Find where the given text appears and provide that cell's center as [X, Y] coordinate. 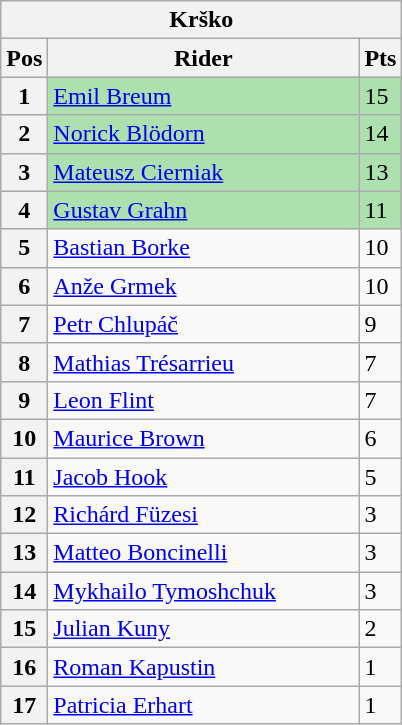
Richárd Füzesi [204, 515]
8 [24, 362]
12 [24, 515]
4 [24, 210]
Mathias Trésarrieu [204, 362]
Pos [24, 58]
Matteo Boncinelli [204, 553]
Gustav Grahn [204, 210]
Mykhailo Tymoshchuk [204, 591]
Maurice Brown [204, 438]
Roman Kapustin [204, 667]
Rider [204, 58]
Krško [202, 20]
Norick Blödorn [204, 134]
Anže Grmek [204, 286]
Bastian Borke [204, 248]
16 [24, 667]
Pts [380, 58]
Leon Flint [204, 400]
Emil Breum [204, 96]
Jacob Hook [204, 477]
Petr Chlupáč [204, 324]
Mateusz Cierniak [204, 172]
Patricia Erhart [204, 705]
Julian Kuny [204, 629]
17 [24, 705]
